Extract the (x, y) coordinate from the center of the cell holding the provided text.  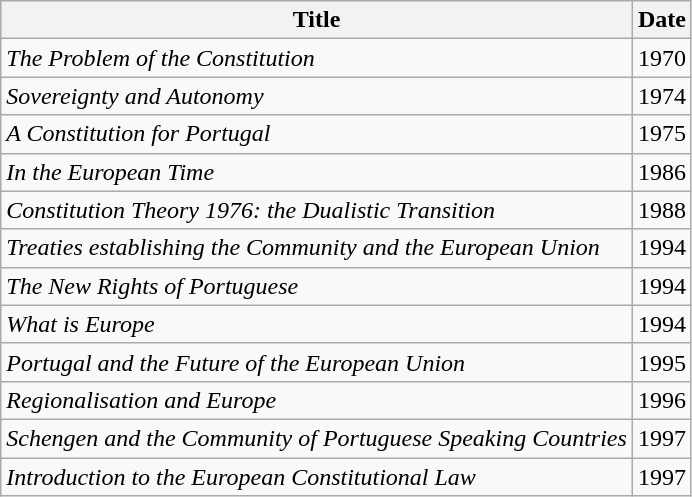
Schengen and the Community of Portuguese Speaking Countries (317, 438)
What is Europe (317, 324)
The Problem of the Constitution (317, 58)
Regionalisation and Europe (317, 400)
Sovereignty and Autonomy (317, 96)
A Constitution for Portugal (317, 134)
1975 (662, 134)
Introduction to the European Constitutional Law (317, 477)
1974 (662, 96)
Treaties establishing the Community and the European Union (317, 248)
The New Rights of Portuguese (317, 286)
In the European Time (317, 172)
Date (662, 20)
1988 (662, 210)
Constitution Theory 1976: the Dualistic Transition (317, 210)
1995 (662, 362)
1996 (662, 400)
1986 (662, 172)
Title (317, 20)
1970 (662, 58)
Portugal and the Future of the European Union (317, 362)
